Provide the [X, Y] coordinate of the cell's center where the given text is located.  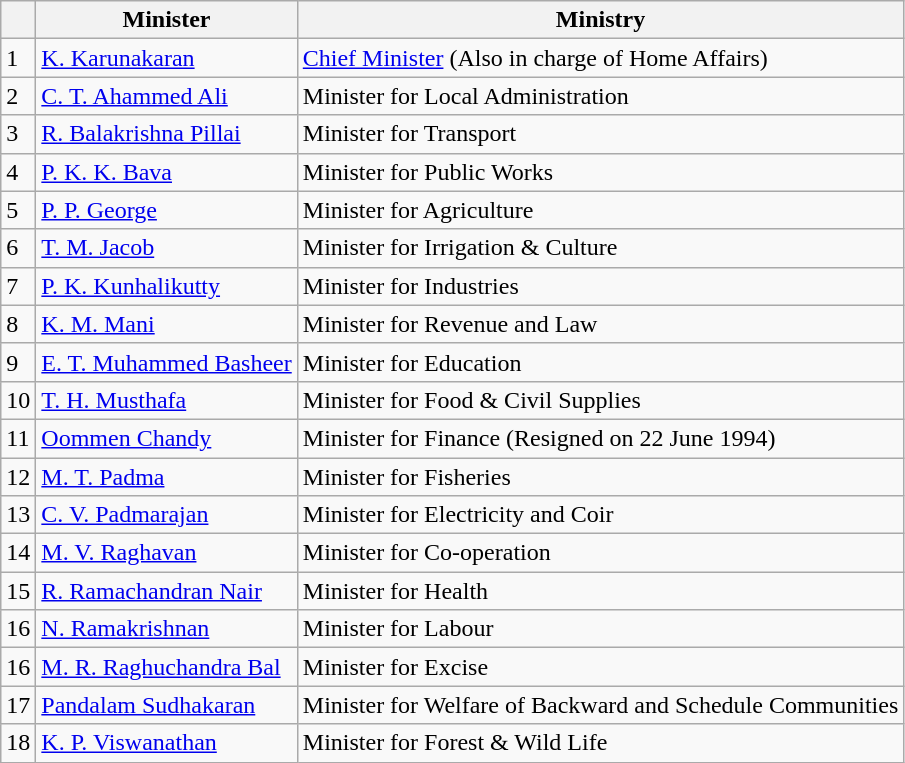
Minister for Public Works [600, 172]
12 [18, 477]
Ministry [600, 20]
4 [18, 172]
11 [18, 438]
N. Ramakrishnan [166, 629]
Minister for Excise [600, 667]
M. R. Raghuchandra Bal [166, 667]
7 [18, 286]
5 [18, 210]
Minister for Finance (Resigned on 22 June 1994) [600, 438]
R. Balakrishna Pillai [166, 134]
M. T. Padma [166, 477]
M. V. Raghavan [166, 553]
9 [18, 362]
8 [18, 324]
Minister for Food & Civil Supplies [600, 400]
6 [18, 248]
C. T. Ahammed Ali [166, 96]
2 [18, 96]
Minister for Labour [600, 629]
18 [18, 743]
Minister [166, 20]
Minister for Transport [600, 134]
14 [18, 553]
Minister for Forest & Wild Life [600, 743]
Minister for Fisheries [600, 477]
Minister for Revenue and Law [600, 324]
Minister for Welfare of Backward and Schedule Communities [600, 705]
Minister for Irrigation & Culture [600, 248]
K. Karunakaran [166, 58]
10 [18, 400]
1 [18, 58]
Minister for Health [600, 591]
P. K. K. Bava [166, 172]
E. T. Muhammed Basheer [166, 362]
T. M. Jacob [166, 248]
Minister for Industries [600, 286]
Pandalam Sudhakaran [166, 705]
K. M. Mani [166, 324]
R. Ramachandran Nair [166, 591]
13 [18, 515]
Minister for Local Administration [600, 96]
3 [18, 134]
Minister for Agriculture [600, 210]
Oommen Chandy [166, 438]
17 [18, 705]
K. P. Viswanathan [166, 743]
15 [18, 591]
P. K. Kunhalikutty [166, 286]
Minister for Electricity and Coir [600, 515]
Minister for Co-operation [600, 553]
Minister for Education [600, 362]
Chief Minister (Also in charge of Home Affairs) [600, 58]
C. V. Padmarajan [166, 515]
T. H. Musthafa [166, 400]
P. P. George [166, 210]
